Identify which cell holds the provided text, then report its (x, y) central coordinate. 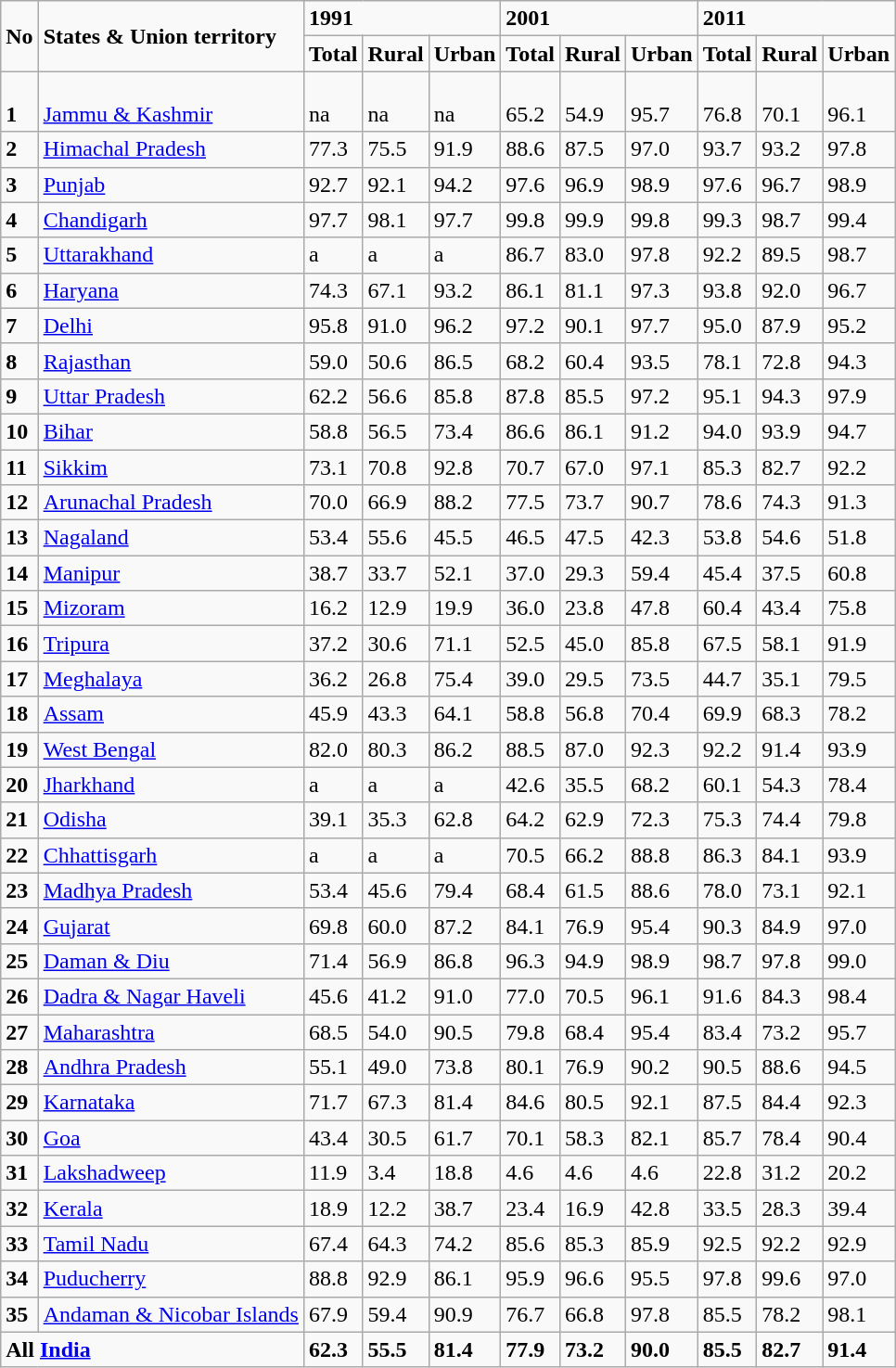
35.5 (592, 785)
Arunachal Pradesh (171, 503)
96.2 (465, 326)
55.5 (395, 1349)
90.1 (592, 326)
83.4 (727, 1032)
9 (19, 396)
Haryana (171, 290)
86.2 (465, 749)
95.1 (727, 396)
82.0 (333, 749)
92.7 (333, 185)
27 (19, 1032)
31 (19, 1173)
Chandigarh (171, 220)
97.9 (859, 396)
10 (19, 431)
20 (19, 785)
Chhattisgarh (171, 855)
28 (19, 1068)
23 (19, 890)
95.9 (531, 1279)
Tripura (171, 644)
67.9 (333, 1314)
67.3 (395, 1103)
85.9 (661, 1244)
Jammu & Kashmir (171, 102)
66.8 (592, 1314)
Gujarat (171, 926)
Maharashtra (171, 1032)
20.2 (859, 1173)
59.0 (333, 361)
61.7 (465, 1138)
79.5 (859, 679)
22 (19, 855)
91.3 (859, 503)
49.0 (395, 1068)
69.9 (727, 714)
77.5 (531, 503)
Odisha (171, 820)
97.1 (661, 467)
54.9 (592, 102)
74.2 (465, 1244)
88.5 (531, 749)
43.3 (395, 714)
26 (19, 996)
31.2 (790, 1173)
46.5 (531, 538)
35.3 (395, 820)
1991 (402, 19)
89.5 (790, 255)
85.6 (531, 1244)
86.5 (465, 361)
18.8 (465, 1173)
78.0 (727, 890)
67.4 (333, 1244)
84.9 (790, 926)
Sikkim (171, 467)
13 (19, 538)
Bihar (171, 431)
12.2 (395, 1208)
Madhya Pradesh (171, 890)
Himachal Pradesh (171, 149)
90.3 (727, 926)
5 (19, 255)
95.8 (333, 326)
56.8 (592, 714)
77.9 (531, 1349)
93.5 (661, 361)
54.3 (790, 785)
50.6 (395, 361)
64.2 (531, 820)
73.8 (465, 1068)
87.9 (790, 326)
29 (19, 1103)
82.1 (661, 1138)
Karnataka (171, 1103)
1 (19, 102)
19 (19, 749)
56.9 (395, 961)
67.5 (727, 644)
80.3 (395, 749)
34 (19, 1279)
30 (19, 1138)
47.5 (592, 538)
45.4 (727, 573)
68.3 (790, 714)
55.6 (395, 538)
95.0 (727, 326)
Punjab (171, 185)
Tamil Nadu (171, 1244)
32 (19, 1208)
33.5 (727, 1208)
2001 (599, 19)
35 (19, 1314)
73.4 (465, 431)
15 (19, 608)
87.0 (592, 749)
73.7 (592, 503)
37.2 (333, 644)
71.4 (333, 961)
69.8 (333, 926)
71.7 (333, 1103)
96.3 (531, 961)
West Bengal (171, 749)
99.6 (790, 1279)
Puducherry (171, 1279)
87.2 (465, 926)
36.2 (333, 679)
99.4 (859, 220)
90.4 (859, 1138)
26.8 (395, 679)
6 (19, 290)
75.4 (465, 679)
94.7 (859, 431)
45.5 (465, 538)
77.3 (333, 149)
80.5 (592, 1103)
16.9 (592, 1208)
19.9 (465, 608)
4 (19, 220)
78.1 (727, 361)
39.1 (333, 820)
67.1 (395, 290)
16 (19, 644)
3.4 (395, 1173)
42.6 (531, 785)
61.5 (592, 890)
29.5 (592, 679)
Mizoram (171, 608)
Andaman & Nicobar Islands (171, 1314)
Manipur (171, 573)
39.0 (531, 679)
75.8 (859, 608)
75.5 (395, 149)
92.5 (727, 1244)
12 (19, 503)
58.3 (592, 1138)
States & Union territory (171, 36)
3 (19, 185)
86.3 (727, 855)
25 (19, 961)
78.6 (727, 503)
Daman & Diu (171, 961)
62.9 (592, 820)
90.9 (465, 1314)
35.1 (790, 679)
12.9 (395, 608)
42.8 (661, 1208)
7 (19, 326)
67.0 (592, 467)
79.4 (465, 890)
70.4 (661, 714)
All India (152, 1349)
2 (19, 149)
96.9 (592, 185)
33 (19, 1244)
45.0 (592, 644)
16.2 (333, 608)
52.1 (465, 573)
52.5 (531, 644)
71.1 (465, 644)
Uttar Pradesh (171, 396)
24 (19, 926)
73.5 (661, 679)
Delhi (171, 326)
65.2 (531, 102)
60.0 (395, 926)
8 (19, 361)
23.8 (592, 608)
53.8 (727, 538)
21 (19, 820)
37.5 (790, 573)
22.8 (727, 1173)
Rajasthan (171, 361)
56.5 (395, 431)
Meghalaya (171, 679)
56.6 (395, 396)
99.3 (727, 220)
Andhra Pradesh (171, 1068)
91.2 (661, 431)
62.2 (333, 396)
64.1 (465, 714)
80.1 (531, 1068)
44.7 (727, 679)
85.7 (727, 1138)
Jharkhand (171, 785)
42.3 (661, 538)
55.1 (333, 1068)
29.3 (592, 573)
18 (19, 714)
81.1 (592, 290)
92.0 (790, 290)
37.0 (531, 573)
70.8 (395, 467)
30.6 (395, 644)
75.3 (727, 820)
90.7 (661, 503)
60.1 (727, 785)
84.3 (790, 996)
84.6 (531, 1103)
94.0 (727, 431)
94.9 (592, 961)
74.4 (790, 820)
88.2 (465, 503)
99.9 (592, 220)
33.7 (395, 573)
41.2 (395, 996)
93.8 (727, 290)
14 (19, 573)
Uttarakhand (171, 255)
60.8 (859, 573)
Goa (171, 1138)
Lakshadweep (171, 1173)
72.3 (661, 820)
76.8 (727, 102)
30.5 (395, 1138)
94.2 (465, 185)
36.0 (531, 608)
17 (19, 679)
47.8 (661, 608)
2011 (796, 19)
70.7 (531, 467)
92.8 (465, 467)
11 (19, 467)
84.4 (790, 1103)
54.0 (395, 1032)
86.6 (531, 431)
97.3 (661, 290)
64.3 (395, 1244)
95.2 (859, 326)
91.6 (727, 996)
90.2 (661, 1068)
95.5 (661, 1279)
98.4 (859, 996)
54.6 (790, 538)
62.8 (465, 820)
No (19, 36)
51.8 (859, 538)
77.0 (531, 996)
72.8 (790, 361)
Dadra & Nagar Haveli (171, 996)
99.0 (859, 961)
Kerala (171, 1208)
Assam (171, 714)
90.0 (661, 1349)
18.9 (333, 1208)
86.8 (465, 961)
66.9 (395, 503)
39.4 (859, 1208)
86.7 (531, 255)
96.6 (592, 1279)
28.3 (790, 1208)
62.3 (333, 1349)
Nagaland (171, 538)
45.9 (333, 714)
66.2 (592, 855)
83.0 (592, 255)
70.0 (333, 503)
87.8 (531, 396)
93.7 (727, 149)
23.4 (531, 1208)
68.5 (333, 1032)
94.5 (859, 1068)
58.1 (790, 644)
76.7 (531, 1314)
11.9 (333, 1173)
